Extract the (x, y) coordinate from the center of the cell holding the provided text.  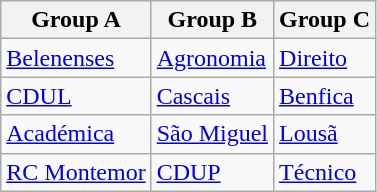
Académica (76, 134)
Direito (325, 58)
RC Montemor (76, 172)
Group A (76, 20)
São Miguel (212, 134)
Técnico (325, 172)
Benfica (325, 96)
CDUL (76, 96)
Belenenses (76, 58)
Agronomia (212, 58)
Lousã (325, 134)
Group B (212, 20)
Cascais (212, 96)
Group C (325, 20)
CDUP (212, 172)
